Scan for the cell matching the given text and deliver its (x, y) coordinate at center. 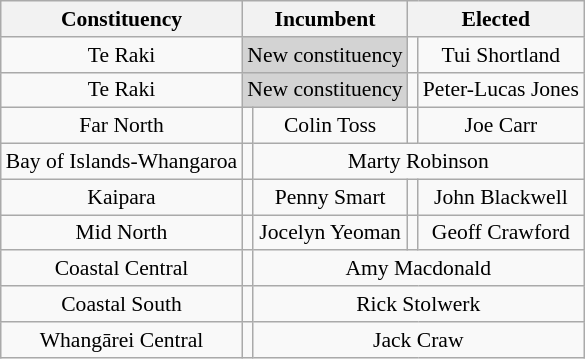
Peter-Lucas Jones (501, 90)
Bay of Islands-Whangaroa (122, 162)
Penny Smart (330, 197)
Whangārei Central (122, 340)
Far North (122, 126)
Marty Robinson (418, 162)
Mid North (122, 233)
Elected (496, 19)
Coastal South (122, 304)
Constituency (122, 19)
Kaipara (122, 197)
Colin Toss (330, 126)
Jack Craw (418, 340)
Geoff Crawford (501, 233)
John Blackwell (501, 197)
Joe Carr (501, 126)
Jocelyn Yeoman (330, 233)
Rick Stolwerk (418, 304)
Incumbent (324, 19)
Coastal Central (122, 269)
Tui Shortland (501, 55)
Amy Macdonald (418, 269)
